Return the (x, y) coordinate for the center point of the cell that contains the specified text.  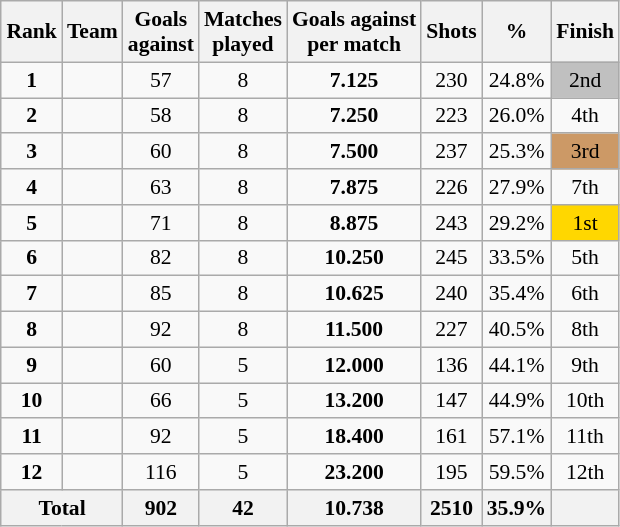
11 (32, 437)
57.1% (516, 437)
29.2% (516, 223)
7th (585, 187)
Rank (32, 32)
11.500 (354, 330)
9 (32, 365)
40.5% (516, 330)
Shots (452, 32)
Goals againstper match (354, 32)
57 (161, 80)
6th (585, 294)
2510 (452, 508)
3 (32, 152)
59.5% (516, 472)
Matchesplayed (243, 32)
243 (452, 223)
237 (452, 152)
902 (161, 508)
10.625 (354, 294)
230 (452, 80)
23.200 (354, 472)
82 (161, 258)
% (516, 32)
8.875 (354, 223)
24.8% (516, 80)
147 (452, 401)
1 (32, 80)
25.3% (516, 152)
7.875 (354, 187)
18.400 (354, 437)
116 (161, 472)
10 (32, 401)
Total (62, 508)
136 (452, 365)
12 (32, 472)
63 (161, 187)
5th (585, 258)
Goalsagainst (161, 32)
27.9% (516, 187)
10.738 (354, 508)
8th (585, 330)
10.250 (354, 258)
12.000 (354, 365)
9th (585, 365)
Finish (585, 32)
161 (452, 437)
11th (585, 437)
7 (32, 294)
227 (452, 330)
2nd (585, 80)
7.250 (354, 116)
33.5% (516, 258)
66 (161, 401)
44.1% (516, 365)
4 (32, 187)
85 (161, 294)
Team (92, 32)
223 (452, 116)
35.4% (516, 294)
44.9% (516, 401)
26.0% (516, 116)
58 (161, 116)
3rd (585, 152)
71 (161, 223)
245 (452, 258)
42 (243, 508)
7.125 (354, 80)
35.9% (516, 508)
4th (585, 116)
13.200 (354, 401)
7.500 (354, 152)
1st (585, 223)
6 (32, 258)
10th (585, 401)
240 (452, 294)
195 (452, 472)
226 (452, 187)
2 (32, 116)
12th (585, 472)
